Output the (x, y) coordinate of the center of the cell containing the given text.  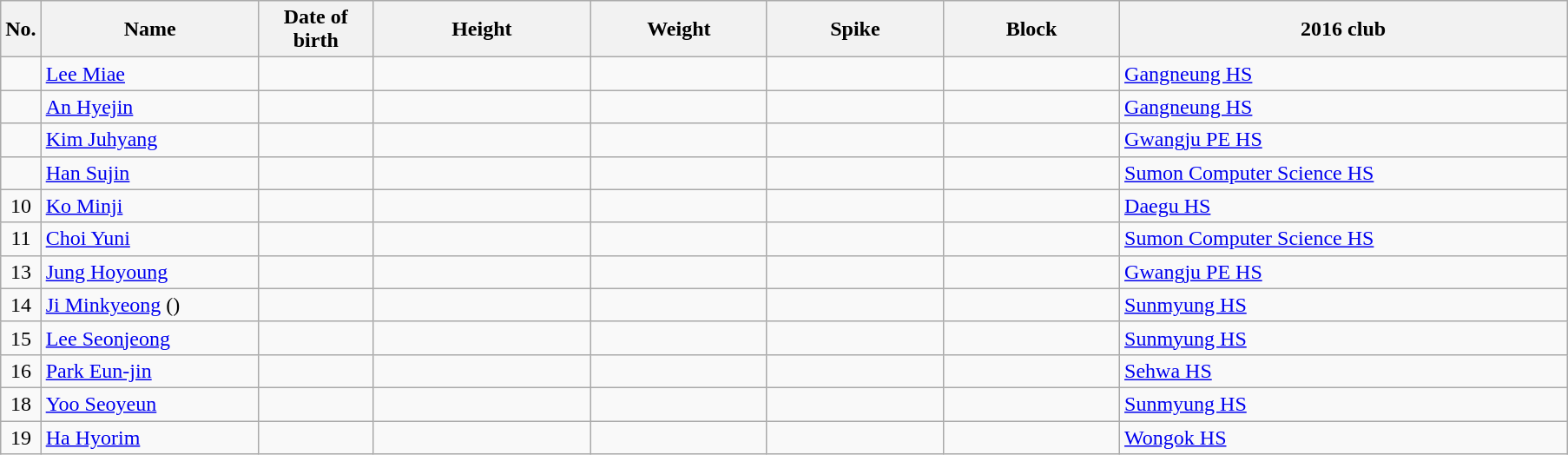
Daegu HS (1344, 206)
Lee Seonjeong (149, 338)
Yoo Seoyeun (149, 404)
15 (21, 338)
Sehwa HS (1344, 371)
16 (21, 371)
11 (21, 239)
Weight (679, 30)
Name (149, 30)
Date of birth (316, 30)
Jung Hoyoung (149, 272)
Lee Miae (149, 74)
18 (21, 404)
13 (21, 272)
19 (21, 437)
No. (21, 30)
Park Eun-jin (149, 371)
2016 club (1344, 30)
Block (1031, 30)
Ko Minji (149, 206)
Height (481, 30)
Ji Minkyeong () (149, 305)
10 (21, 206)
Han Sujin (149, 173)
Ha Hyorim (149, 437)
14 (21, 305)
Spike (854, 30)
Kim Juhyang (149, 140)
Choi Yuni (149, 239)
An Hyejin (149, 107)
Wongok HS (1344, 437)
